Determine the (X, Y) coordinate at the center of the cell enclosing the given text.  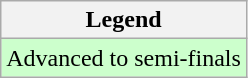
Legend (124, 20)
Advanced to semi-finals (124, 58)
